Pinpoint the cell where the given text exists, returning its (X, Y) midpoint coordinate. 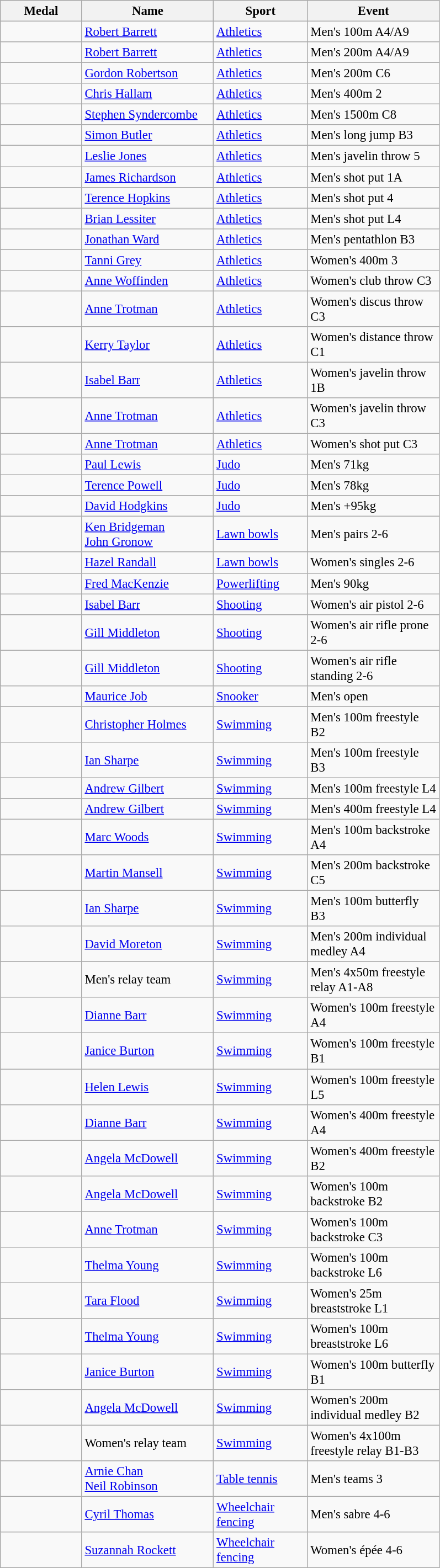
Table tennis (261, 1479)
Women's 100m backstroke C3 (373, 1230)
Helen Lewis (148, 1087)
David Moreton (148, 944)
Women's 200m individual medley B2 (373, 1407)
Jonathan Ward (148, 239)
Men's 1500m C8 (373, 115)
Men's 90kg (373, 583)
Martin Mansell (148, 873)
Women's 25m breaststroke L1 (373, 1300)
Tanni Grey (148, 260)
Cyril Thomas (148, 1514)
Men's 78kg (373, 486)
Ken Bridgeman John Gronow (148, 534)
Men's long jump B3 (373, 135)
Women's 4x100m freestyle relay B1-B3 (373, 1444)
Men's open (373, 697)
Leslie Jones (148, 156)
Men's 4x50m freestyle relay A1-A8 (373, 980)
Men's 200m backstroke C5 (373, 873)
Tara Flood (148, 1300)
Men's 100m freestyle L4 (373, 788)
Women's 400m freestyle A4 (373, 1123)
Men's 100m butterfly B3 (373, 908)
Stephen Syndercombe (148, 115)
Maurice Job (148, 697)
Women's singles 2-6 (373, 563)
Hazel Randall (148, 563)
Chris Hallam (148, 94)
Men's 100m freestyle B3 (373, 761)
Suzannah Rockett (148, 1550)
Women's épée 4-6 (373, 1550)
Men's 400m freestyle L4 (373, 809)
Men's 200m A4/A9 (373, 52)
Women's 100m freestyle B1 (373, 1051)
Men's shot put 1A (373, 177)
Men's sabre 4-6 (373, 1514)
Men's shot put 4 (373, 198)
Women's 100m backstroke L6 (373, 1265)
Men's +95kg (373, 506)
Women's 400m 3 (373, 260)
Men's 200m individual medley A4 (373, 944)
Women's 100m butterfly B1 (373, 1372)
Terence Hopkins (148, 198)
Women's air rifle prone 2-6 (373, 632)
Snooker (261, 697)
Men's pairs 2-6 (373, 534)
Gordon Robertson (148, 73)
Name (148, 11)
David Hodgkins (148, 506)
Women's 100m backstroke B2 (373, 1193)
Event (373, 11)
Sport (261, 11)
Men's 200m C6 (373, 73)
Kerry Taylor (148, 344)
Christopher Holmes (148, 724)
Men's shot put L4 (373, 219)
Women's 400m freestyle B2 (373, 1158)
Men's pentathlon B3 (373, 239)
Anne Woffinden (148, 281)
Women's shot put C3 (373, 444)
Fred MacKenzie (148, 583)
Men's javelin throw 5 (373, 156)
Men's 100m freestyle B2 (373, 724)
Terence Powell (148, 486)
Marc Woods (148, 838)
Powerlifting (261, 583)
Women's distance throw C1 (373, 344)
Paul Lewis (148, 465)
Women's club throw C3 (373, 281)
Men's 71kg (373, 465)
Men's teams 3 (373, 1479)
Women's 100m freestyle A4 (373, 1016)
Women's discus throw C3 (373, 309)
Men's relay team (148, 980)
Women's relay team (148, 1444)
Women's javelin throw 1B (373, 380)
Men's 100m backstroke A4 (373, 838)
Women's javelin throw C3 (373, 416)
Men's 400m 2 (373, 94)
Men's 100m A4/A9 (373, 32)
Women's 100m breaststroke L6 (373, 1337)
Women's air pistol 2-6 (373, 604)
Simon Butler (148, 135)
Medal (41, 11)
Brian Lessiter (148, 219)
James Richardson (148, 177)
Arnie Chan Neil Robinson (148, 1479)
Women's 100m freestyle L5 (373, 1087)
Women's air rifle standing 2-6 (373, 668)
